Return the (x, y) coordinate for the center point of the cell that contains the specified text.  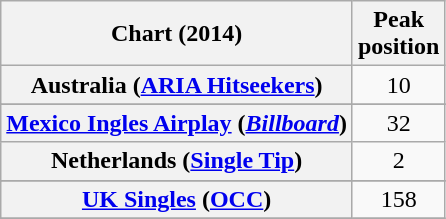
32 (398, 123)
Chart (2014) (177, 34)
UK Singles (OCC) (177, 199)
Netherlands (Single Tip) (177, 161)
158 (398, 199)
Mexico Ingles Airplay (Billboard) (177, 123)
10 (398, 85)
2 (398, 161)
Peakposition (398, 34)
Australia (ARIA Hitseekers) (177, 85)
